Provide the (x, y) coordinate of the cell's center where the given text is located.  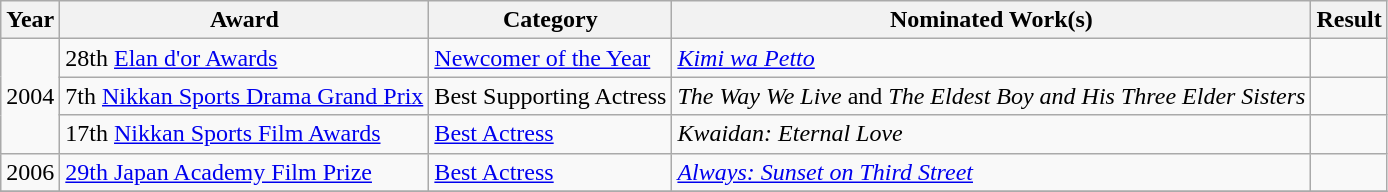
Newcomer of the Year (550, 58)
Kwaidan: Eternal Love (992, 134)
2004 (30, 96)
28th Elan d'or Awards (244, 58)
7th Nikkan Sports Drama Grand Prix (244, 96)
29th Japan Academy Film Prize (244, 172)
17th Nikkan Sports Film Awards (244, 134)
Best Supporting Actress (550, 96)
Result (1349, 20)
Category (550, 20)
Year (30, 20)
Kimi wa Petto (992, 58)
Award (244, 20)
Nominated Work(s) (992, 20)
2006 (30, 172)
Always: Sunset on Third Street (992, 172)
The Way We Live and The Eldest Boy and His Three Elder Sisters (992, 96)
